Locate the cell with the specified text and output its (x, y) center coordinate. 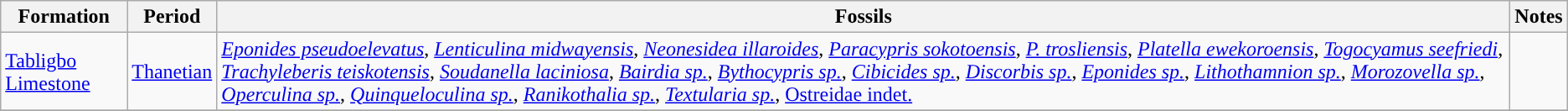
Period (173, 17)
Notes (1539, 17)
Fossils (864, 17)
Thanetian (173, 71)
Formation (64, 17)
Tabligbo Limestone (64, 71)
